Extract the [x, y] coordinate from the center of the cell holding the provided text.  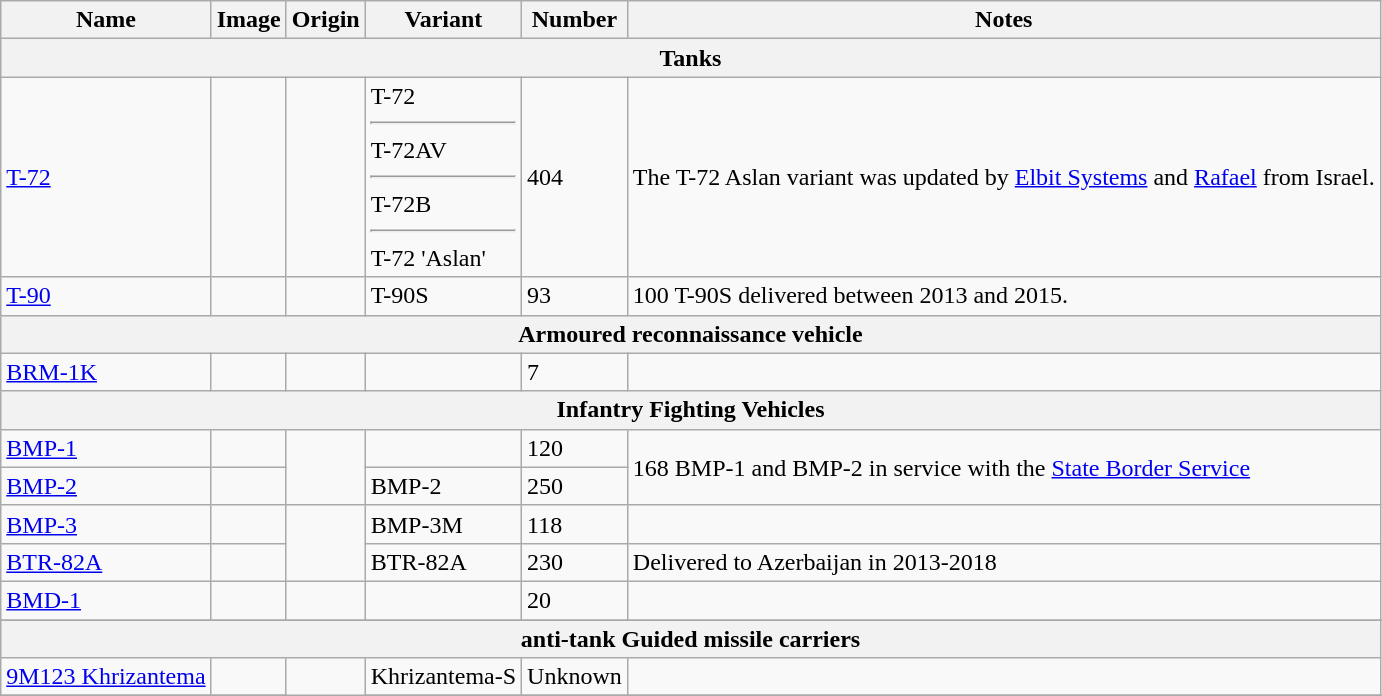
20 [575, 600]
93 [575, 296]
120 [575, 448]
118 [575, 524]
Armoured reconnaissance vehicle [690, 334]
T-72 T-72AV T-72B T-72 'Aslan' [443, 177]
7 [575, 372]
404 [575, 177]
Origin [326, 20]
Name [106, 20]
BMP-1 [106, 448]
Variant [443, 20]
T-72 [106, 177]
BMD-1 [106, 600]
T-90S [443, 296]
anti-tank Guided missile carriers [690, 639]
Tanks [690, 58]
Unknown [575, 677]
230 [575, 562]
Image [248, 20]
Delivered to Azerbaijan in 2013-2018 [1004, 562]
Notes [1004, 20]
T-90 [106, 296]
Number [575, 20]
BMP-3 [106, 524]
Infantry Fighting Vehicles [690, 410]
168 BMP-1 and BMP-2 in service with the State Border Service [1004, 467]
BMP-3M [443, 524]
BRM-1K [106, 372]
Khrizantema-S [443, 677]
9M123 Khrizantema [106, 677]
The T-72 Aslan variant was updated by Elbit Systems and Rafael from Israel. [1004, 177]
100 T-90S delivered between 2013 and 2015. [1004, 296]
250 [575, 486]
